For the text-containing cell, return its midpoint in [X, Y] coordinate format. 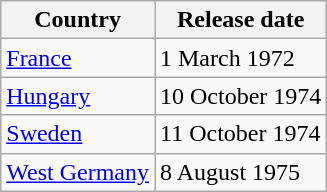
Release date [240, 20]
8 August 1975 [240, 172]
10 October 1974 [240, 96]
11 October 1974 [240, 134]
Sweden [78, 134]
West Germany [78, 172]
1 March 1972 [240, 58]
Hungary [78, 96]
Country [78, 20]
France [78, 58]
